Return the (x, y) coordinate for the center point of the cell that contains the specified text.  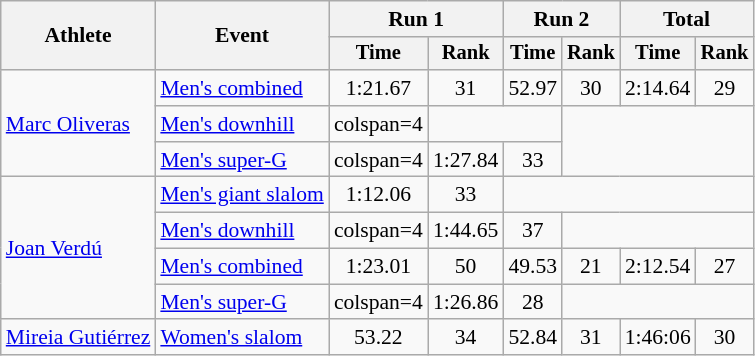
Marc Oliveras (78, 124)
Women's slalom (242, 338)
34 (466, 338)
28 (532, 302)
1:26.86 (466, 302)
Mireia Gutiérrez (78, 338)
1:12.06 (378, 195)
21 (591, 267)
37 (532, 231)
49.53 (532, 267)
1:44.65 (466, 231)
Run 1 (416, 19)
2:14.64 (658, 88)
Men's giant slalom (242, 195)
29 (725, 88)
53.22 (378, 338)
52.97 (532, 88)
52.84 (532, 338)
1:46:06 (658, 338)
Event (242, 36)
1:27.84 (466, 160)
Joan Verdú (78, 248)
27 (725, 267)
50 (466, 267)
2:12.54 (658, 267)
Run 2 (561, 19)
Total (687, 19)
1:21.67 (378, 88)
Athlete (78, 36)
1:23.01 (378, 267)
